Return the (X, Y) coordinate for the center point of the cell that contains the specified text.  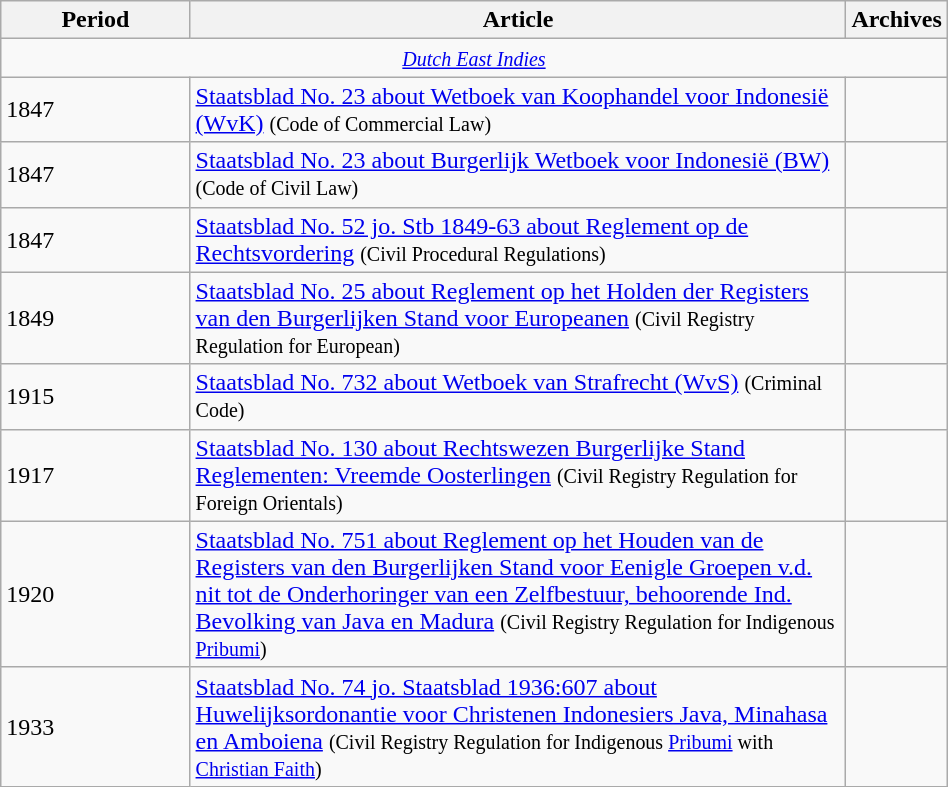
1920 (96, 594)
Staatsblad No. 23 about Burgerlijk Wetboek voor Indonesië (BW) (Code of Civil Law) (518, 174)
Staatsblad No. 52 jo. Stb 1849-63 about Reglement op de Rechtsvordering (Civil Procedural Regulations) (518, 240)
Staatsblad No. 130 about Rechtswezen Burgerlijke Stand Reglementen: Vreemde Oosterlingen (Civil Registry Regulation for Foreign Orientals) (518, 475)
1917 (96, 475)
Staatsblad No. 25 about Reglement op het Holden der Registers van den Burgerlijken Stand voor Europeanen (Civil Registry Regulation for European) (518, 318)
1849 (96, 318)
Dutch East Indies (474, 58)
Staatsblad No. 23 about Wetboek van Koophandel voor Indonesië (WvK) (Code of Commercial Law) (518, 110)
Article (518, 20)
Period (96, 20)
Staatsblad No. 732 about Wetboek van Strafrecht (WvS) (Criminal Code) (518, 396)
Archives (896, 20)
1933 (96, 726)
1915 (96, 396)
